Search for the cell housing the specified text and yield its [x, y] center coordinate. 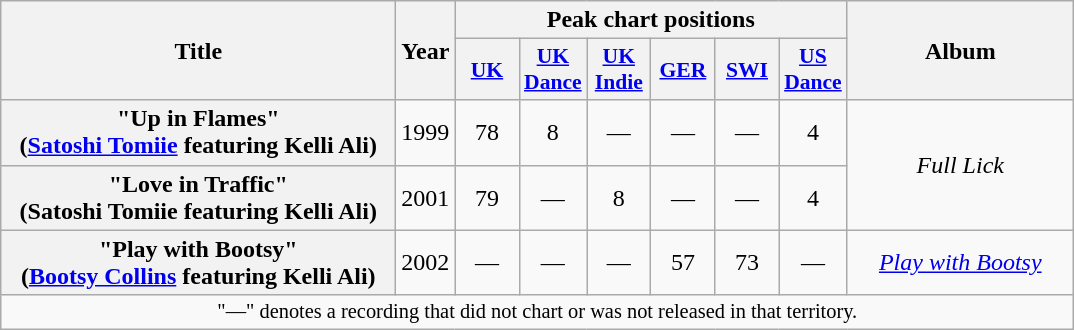
"Love in Traffic"(Satoshi Tomiie featuring Kelli Ali) [198, 198]
"Up in Flames"(Satoshi Tomiie featuring Kelli Ali) [198, 132]
2002 [426, 262]
79 [487, 198]
"—" denotes a recording that did not chart or was not released in that territory. [538, 312]
SWI [747, 70]
UK [487, 70]
"Play with Bootsy"(Bootsy Collins featuring Kelli Ali) [198, 262]
2001 [426, 198]
US Dance [813, 70]
Title [198, 50]
GER [683, 70]
UK Dance [553, 70]
78 [487, 132]
Year [426, 50]
Play with Bootsy [960, 262]
57 [683, 262]
1999 [426, 132]
Full Lick [960, 165]
Album [960, 50]
73 [747, 262]
UK Indie [619, 70]
Peak chart positions [651, 20]
